Provide the (x, y) coordinate of the cell's center where the given text is located.  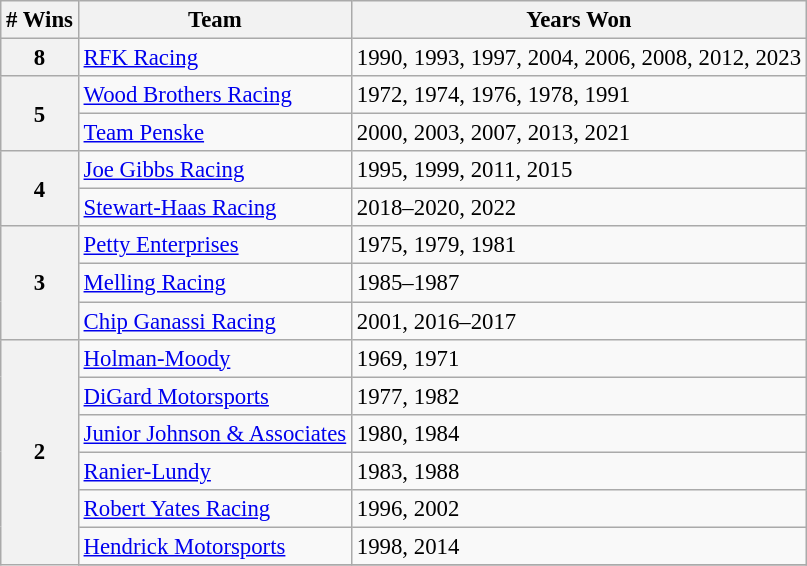
1998, 2014 (578, 546)
1996, 2002 (578, 509)
3 (40, 282)
RFK Racing (214, 58)
Junior Johnson & Associates (214, 433)
5 (40, 114)
Joe Gibbs Racing (214, 170)
Years Won (578, 20)
Hendrick Motorsports (214, 546)
1972, 1974, 1976, 1978, 1991 (578, 95)
8 (40, 58)
Chip Ganassi Racing (214, 321)
1969, 1971 (578, 358)
1985–1987 (578, 283)
1977, 1982 (578, 396)
Ranier-Lundy (214, 471)
Stewart-Haas Racing (214, 208)
4 (40, 188)
Wood Brothers Racing (214, 95)
Melling Racing (214, 283)
1983, 1988 (578, 471)
2001, 2016–2017 (578, 321)
Team Penske (214, 133)
2018–2020, 2022 (578, 208)
Team (214, 20)
1980, 1984 (578, 433)
Petty Enterprises (214, 245)
1975, 1979, 1981 (578, 245)
1990, 1993, 1997, 2004, 2006, 2008, 2012, 2023 (578, 58)
Holman-Moody (214, 358)
2 (40, 452)
# Wins (40, 20)
2000, 2003, 2007, 2013, 2021 (578, 133)
1995, 1999, 2011, 2015 (578, 170)
DiGard Motorsports (214, 396)
Robert Yates Racing (214, 509)
